From the cell containing the given text, extract its center point as (x, y) coordinate. 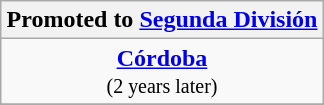
Promoted to Segunda División (162, 20)
Córdoba(2 years later) (162, 72)
